Find where the given text appears and provide that cell's center as [X, Y] coordinate. 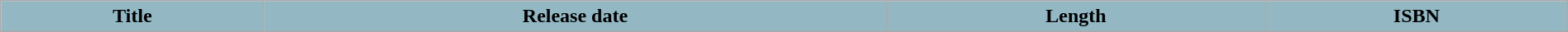
Title [132, 16]
ISBN [1416, 16]
Length [1077, 16]
Release date [575, 16]
